For the text-containing cell, return its midpoint in [X, Y] coordinate format. 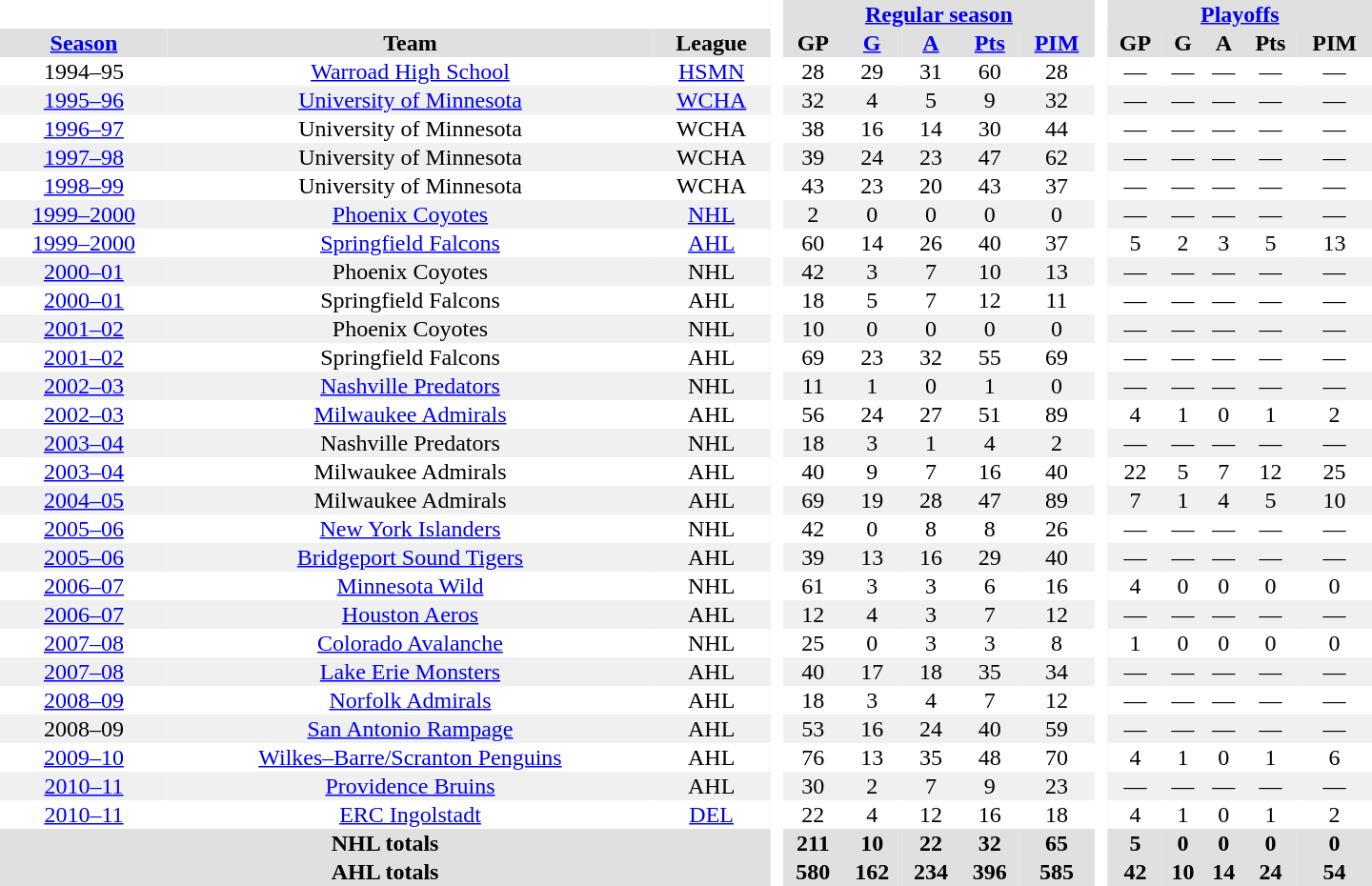
2009–10 [84, 757]
2004–05 [84, 500]
19 [872, 500]
League [711, 43]
38 [813, 129]
55 [990, 357]
Bridgeport Sound Tigers [410, 557]
Norfolk Admirals [410, 700]
65 [1058, 843]
585 [1058, 872]
580 [813, 872]
396 [990, 872]
17 [872, 672]
48 [990, 757]
31 [931, 71]
Wilkes–Barre/Scranton Penguins [410, 757]
162 [872, 872]
Playoffs [1241, 14]
1994–95 [84, 71]
Colorado Avalanche [410, 643]
1996–97 [84, 129]
DEL [711, 815]
NHL totals [385, 843]
Houston Aeros [410, 614]
Lake Erie Monsters [410, 672]
211 [813, 843]
Providence Bruins [410, 786]
34 [1058, 672]
1995–96 [84, 100]
54 [1334, 872]
ERC Ingolstadt [410, 815]
20 [931, 186]
53 [813, 729]
HSMN [711, 71]
44 [1058, 129]
New York Islanders [410, 529]
61 [813, 586]
San Antonio Rampage [410, 729]
62 [1058, 157]
Season [84, 43]
56 [813, 414]
76 [813, 757]
Warroad High School [410, 71]
59 [1058, 729]
51 [990, 414]
Minnesota Wild [410, 586]
27 [931, 414]
AHL totals [385, 872]
Team [410, 43]
1998–99 [84, 186]
Regular season [938, 14]
70 [1058, 757]
234 [931, 872]
1997–98 [84, 157]
